Provide the (x, y) coordinate of the cell's center where the given text is located.  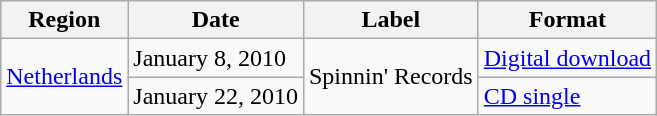
Date (216, 20)
Digital download (567, 58)
January 8, 2010 (216, 58)
CD single (567, 96)
Label (390, 20)
Region (64, 20)
Format (567, 20)
Netherlands (64, 77)
Spinnin' Records (390, 77)
January 22, 2010 (216, 96)
